Identify which cell holds the provided text, then report its [X, Y] central coordinate. 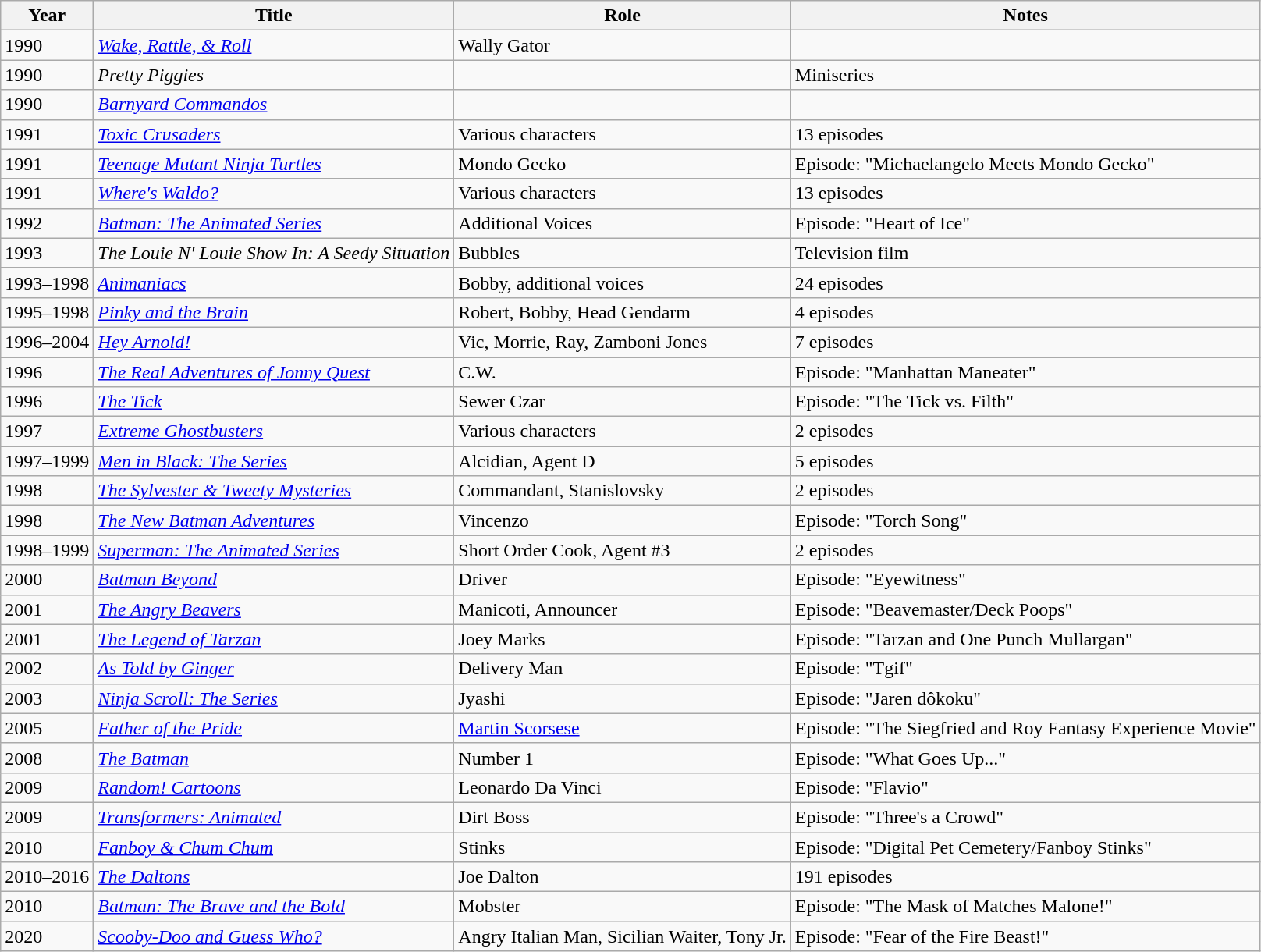
2008 [47, 758]
Mondo Gecko [623, 164]
Wake, Rattle, & Roll [274, 45]
24 episodes [1025, 282]
Ninja Scroll: The Series [274, 698]
Extreme Ghostbusters [274, 432]
1997–1999 [47, 461]
Bobby, additional voices [623, 282]
Driver [623, 580]
1993–1998 [47, 282]
Pinky and the Brain [274, 312]
Episode: "Three's a Crowd" [1025, 817]
Scooby-Doo and Guess Who? [274, 936]
Pretty Piggies [274, 75]
Episode: "Digital Pet Cemetery/Fanboy Stinks" [1025, 847]
Leonardo Da Vinci [623, 787]
1996–2004 [47, 342]
Additional Voices [623, 223]
Jyashi [623, 698]
As Told by Ginger [274, 669]
7 episodes [1025, 342]
Fanboy & Chum Chum [274, 847]
2000 [47, 580]
The Angry Beavers [274, 609]
Bubbles [623, 253]
Dirt Boss [623, 817]
Vincenzo [623, 520]
Men in Black: The Series [274, 461]
2010–2016 [47, 877]
Role [623, 16]
Delivery Man [623, 669]
Martin Scorsese [623, 728]
191 episodes [1025, 877]
The Tick [274, 402]
1993 [47, 253]
Episode: "Jaren dôkoku" [1025, 698]
Alcidian, Agent D [623, 461]
Episode: "What Goes Up..." [1025, 758]
Batman: The Brave and the Bold [274, 907]
Television film [1025, 253]
Episode: "The Mask of Matches Malone!" [1025, 907]
Episode: "Manhattan Maneater" [1025, 372]
2002 [47, 669]
Superman: The Animated Series [274, 550]
1995–1998 [47, 312]
Notes [1025, 16]
Batman: The Animated Series [274, 223]
Short Order Cook, Agent #3 [623, 550]
Angry Italian Man, Sicilian Waiter, Tony Jr. [623, 936]
1992 [47, 223]
4 episodes [1025, 312]
2003 [47, 698]
Miniseries [1025, 75]
The New Batman Adventures [274, 520]
Episode: "Heart of Ice" [1025, 223]
Commandant, Stanislovsky [623, 491]
Number 1 [623, 758]
2020 [47, 936]
The Louie N' Louie Show In: A Seedy Situation [274, 253]
Transformers: Animated [274, 817]
Episode: "Flavio" [1025, 787]
The Batman [274, 758]
Batman Beyond [274, 580]
Teenage Mutant Ninja Turtles [274, 164]
Episode: "Fear of the Fire Beast!" [1025, 936]
Where's Waldo? [274, 194]
Mobster [623, 907]
Wally Gator [623, 45]
5 episodes [1025, 461]
The Real Adventures of Jonny Quest [274, 372]
Hey Arnold! [274, 342]
Manicoti, Announcer [623, 609]
Toxic Crusaders [274, 134]
Joey Marks [623, 639]
C.W. [623, 372]
Episode: "The Tick vs. Filth" [1025, 402]
Episode: "Michaelangelo Meets Mondo Gecko" [1025, 164]
Episode: "Eyewitness" [1025, 580]
Animaniacs [274, 282]
Episode: "Torch Song" [1025, 520]
Random! Cartoons [274, 787]
Stinks [623, 847]
Sewer Czar [623, 402]
Father of the Pride [274, 728]
Episode: "Tarzan and One Punch Mullargan" [1025, 639]
1998–1999 [47, 550]
Vic, Morrie, Ray, Zamboni Jones [623, 342]
Robert, Bobby, Head Gendarm [623, 312]
Episode: "The Siegfried and Roy Fantasy Experience Movie" [1025, 728]
1997 [47, 432]
Year [47, 16]
Episode: "Tgif" [1025, 669]
Episode: "Beavemaster/Deck Poops" [1025, 609]
The Sylvester & Tweety Mysteries [274, 491]
Barnyard Commandos [274, 105]
2005 [47, 728]
The Legend of Tarzan [274, 639]
Joe Dalton [623, 877]
Title [274, 16]
The Daltons [274, 877]
